For the text-containing cell, return its midpoint in (x, y) coordinate format. 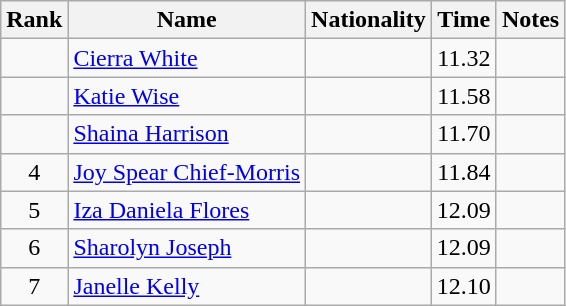
Nationality (369, 20)
Cierra White (187, 58)
5 (34, 210)
Shaina Harrison (187, 134)
6 (34, 248)
11.70 (464, 134)
11.58 (464, 96)
Joy Spear Chief-Morris (187, 172)
11.32 (464, 58)
Iza Daniela Flores (187, 210)
7 (34, 286)
Sharolyn Joseph (187, 248)
11.84 (464, 172)
Janelle Kelly (187, 286)
12.10 (464, 286)
Notes (530, 20)
4 (34, 172)
Name (187, 20)
Time (464, 20)
Katie Wise (187, 96)
Rank (34, 20)
